Return the [x, y] coordinate for the center point of the cell that contains the specified text.  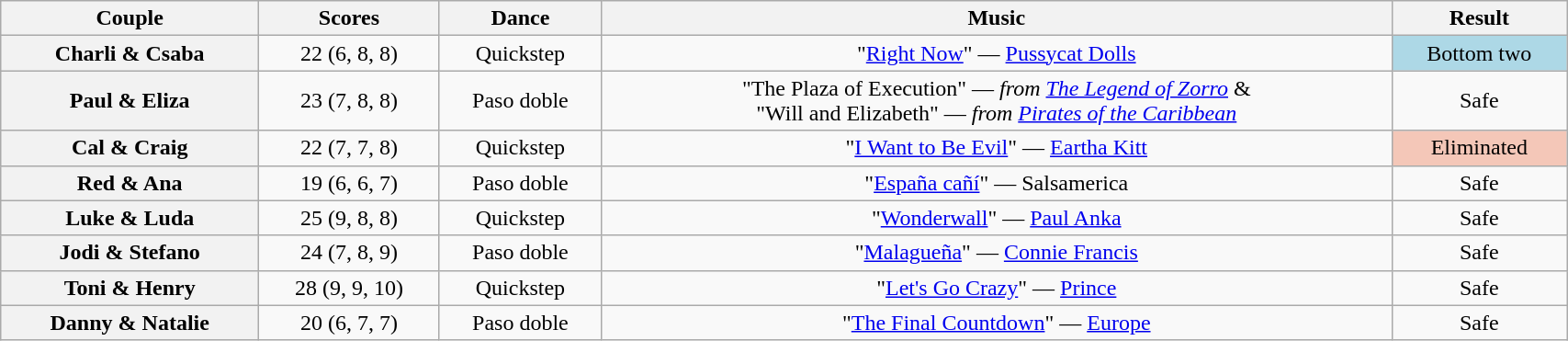
Luke & Luda [130, 218]
Red & Ana [130, 183]
Scores [349, 18]
25 (9, 8, 8) [349, 218]
Dance [520, 18]
"España cañí" — Salsamerica [997, 183]
Charli & Csaba [130, 53]
"The Final Countdown" — Europe [997, 323]
"The Plaza of Execution" — from The Legend of Zorro &"Will and Elizabeth" — from Pirates of the Caribbean [997, 101]
20 (6, 7, 7) [349, 323]
Danny & Natalie [130, 323]
Music [997, 18]
Paul & Eliza [130, 101]
22 (7, 7, 8) [349, 148]
24 (7, 8, 9) [349, 253]
"I Want to Be Evil" — Eartha Kitt [997, 148]
Bottom two [1479, 53]
"Right Now" — Pussycat Dolls [997, 53]
"Let's Go Crazy" — Prince [997, 288]
Couple [130, 18]
22 (6, 8, 8) [349, 53]
Jodi & Stefano [130, 253]
23 (7, 8, 8) [349, 101]
28 (9, 9, 10) [349, 288]
Toni & Henry [130, 288]
Eliminated [1479, 148]
19 (6, 6, 7) [349, 183]
Cal & Craig [130, 148]
"Wonderwall" — Paul Anka [997, 218]
"Malagueña" — Connie Francis [997, 253]
Result [1479, 18]
